Find where the given text appears and provide that cell's center as [x, y] coordinate. 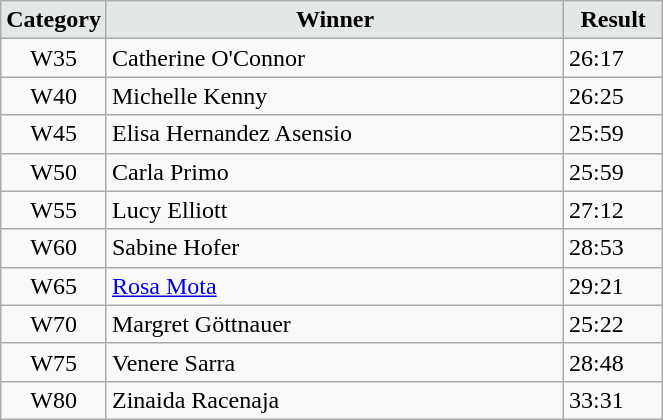
W65 [54, 286]
Michelle Kenny [334, 96]
Zinaida Racenaja [334, 400]
28:48 [614, 362]
Lucy Elliott [334, 210]
29:21 [614, 286]
W60 [54, 248]
W70 [54, 324]
W75 [54, 362]
Category [54, 20]
25:22 [614, 324]
Winner [334, 20]
33:31 [614, 400]
W55 [54, 210]
W40 [54, 96]
Rosa Mota [334, 286]
Elisa Hernandez Asensio [334, 134]
Sabine Hofer [334, 248]
27:12 [614, 210]
W45 [54, 134]
Venere Sarra [334, 362]
W80 [54, 400]
28:53 [614, 248]
W35 [54, 58]
Catherine O'Connor [334, 58]
Result [614, 20]
Carla Primo [334, 172]
W50 [54, 172]
Margret Göttnauer [334, 324]
26:25 [614, 96]
26:17 [614, 58]
